Return [x, y] of the center of cell containing provided text 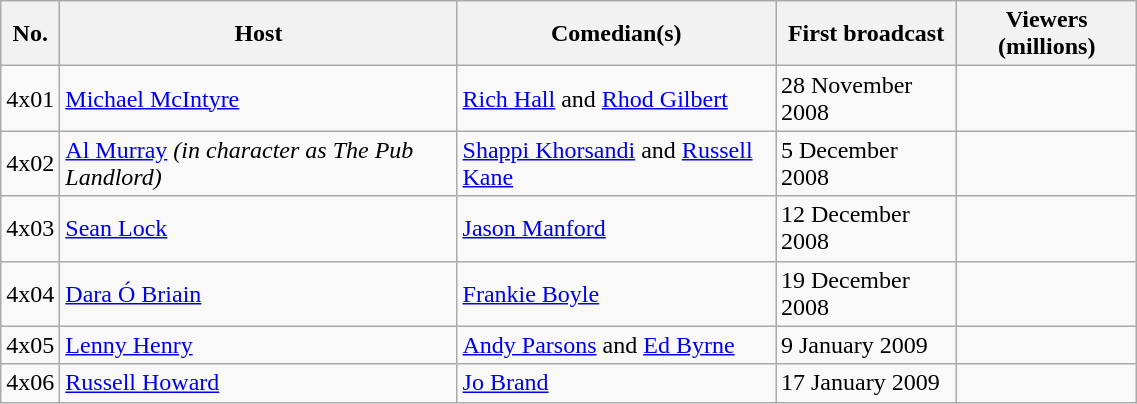
9 January 2009 [866, 345]
Andy Parsons and Ed Byrne [616, 345]
Shappi Khorsandi and Russell Kane [616, 164]
4x05 [30, 345]
17 January 2009 [866, 383]
Dara Ó Briain [258, 294]
4x02 [30, 164]
4x04 [30, 294]
4x01 [30, 98]
No. [30, 34]
First broadcast [866, 34]
5 December 2008 [866, 164]
28 November 2008 [866, 98]
Al Murray (in character as The Pub Landlord) [258, 164]
Viewers (millions) [1047, 34]
Jo Brand [616, 383]
Michael McIntyre [258, 98]
4x03 [30, 228]
12 December 2008 [866, 228]
Rich Hall and Rhod Gilbert [616, 98]
Frankie Boyle [616, 294]
Sean Lock [258, 228]
Lenny Henry [258, 345]
Jason Manford [616, 228]
4x06 [30, 383]
Russell Howard [258, 383]
19 December 2008 [866, 294]
Comedian(s) [616, 34]
Host [258, 34]
